Identify which cell holds the provided text, then report its (X, Y) central coordinate. 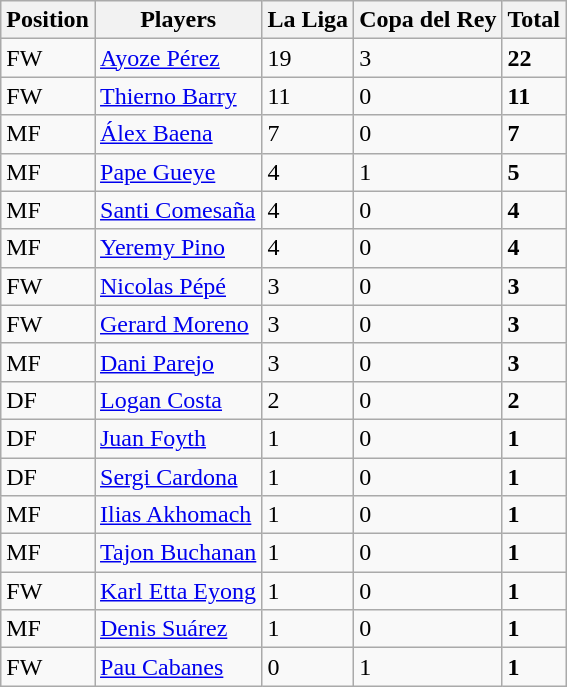
Thierno Barry (178, 96)
19 (308, 58)
Copa del Rey (428, 20)
Nicolas Pépé (178, 286)
Dani Parejo (178, 362)
22 (534, 58)
La Liga (308, 20)
Sergi Cardona (178, 477)
Ayoze Pérez (178, 58)
Players (178, 20)
Pau Cabanes (178, 667)
Santi Comesaña (178, 210)
Juan Foyth (178, 438)
Position (48, 20)
Karl Etta Eyong (178, 591)
Ilias Akhomach (178, 515)
Tajon Buchanan (178, 553)
5 (534, 172)
Gerard Moreno (178, 324)
Pape Gueye (178, 172)
Yeremy Pino (178, 248)
Denis Suárez (178, 629)
Total (534, 20)
Logan Costa (178, 400)
Álex Baena (178, 134)
